From the cell containing the given text, extract its center point as (x, y) coordinate. 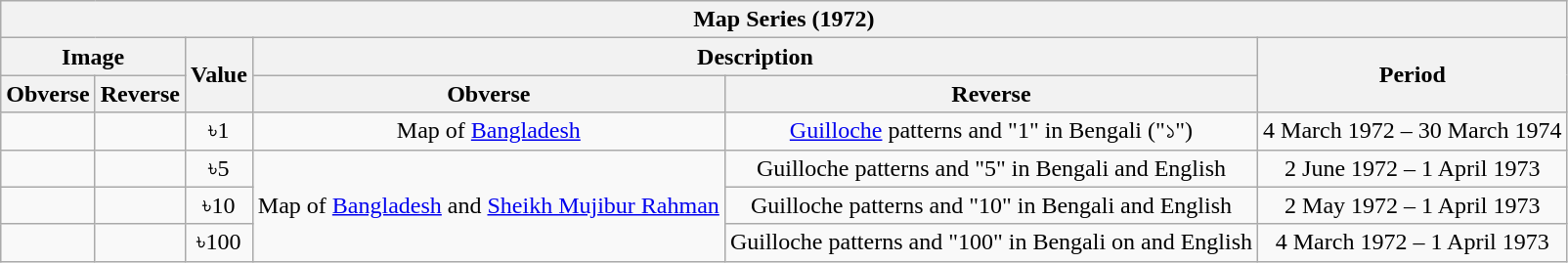
৳100 (219, 242)
৳1 (219, 131)
2 June 1972 – 1 April 1973 (1413, 168)
৳10 (219, 205)
Guilloche patterns and "1" in Bengali ("১") (991, 131)
Map Series (1972) (784, 20)
Image (94, 57)
Guilloche patterns and "100" in Bengali on and English (991, 242)
Description (755, 57)
2 May 1972 – 1 April 1973 (1413, 205)
Guilloche patterns and "10" in Bengali and English (991, 205)
Map of Bangladesh (489, 131)
৳5 (219, 168)
4 March 1972 – 30 March 1974 (1413, 131)
Period (1413, 75)
Value (219, 75)
Map of Bangladesh and Sheikh Mujibur Rahman (489, 205)
Guilloche patterns and "5" in Bengali and English (991, 168)
4 March 1972 – 1 April 1973 (1413, 242)
